Identify which cell holds the provided text, then report its (x, y) central coordinate. 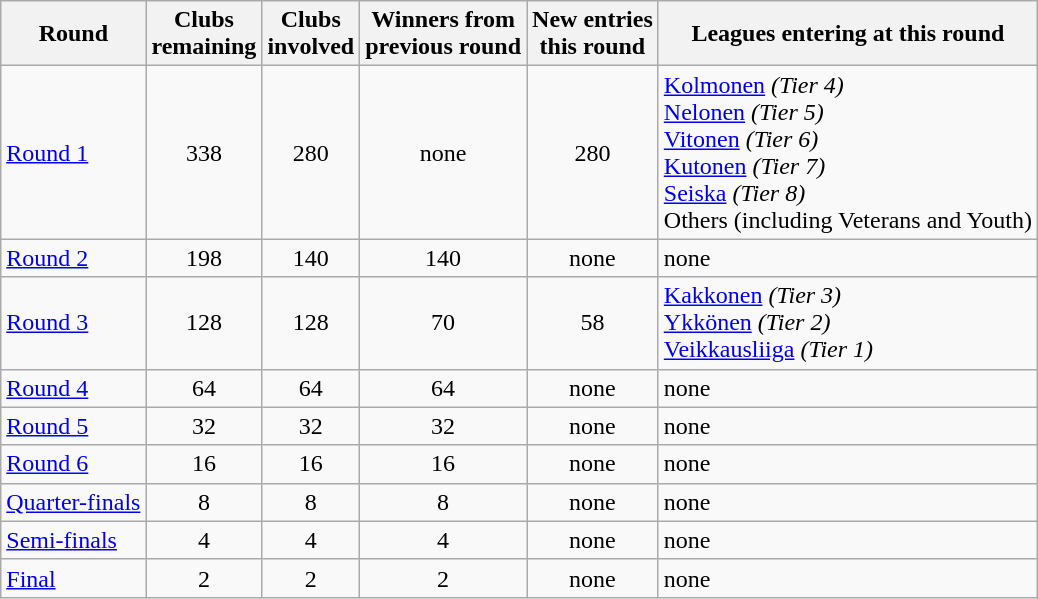
Winners fromprevious round (444, 34)
Semi-finals (74, 540)
Clubsinvolved (311, 34)
Kolmonen (Tier 4)Nelonen (Tier 5)Vitonen (Tier 6)Kutonen (Tier 7)Seiska (Tier 8)Others (including Veterans and Youth) (848, 152)
Round 4 (74, 388)
338 (204, 152)
Round 6 (74, 464)
198 (204, 258)
70 (444, 323)
Round 1 (74, 152)
Kakkonen (Tier 3) Ykkönen (Tier 2)Veikkausliiga (Tier 1) (848, 323)
Quarter-finals (74, 502)
New entriesthis round (593, 34)
Final (74, 578)
Clubsremaining (204, 34)
Round 3 (74, 323)
Round 5 (74, 426)
Leagues entering at this round (848, 34)
58 (593, 323)
Round 2 (74, 258)
Round (74, 34)
